Return [X, Y] of the center of cell containing provided text 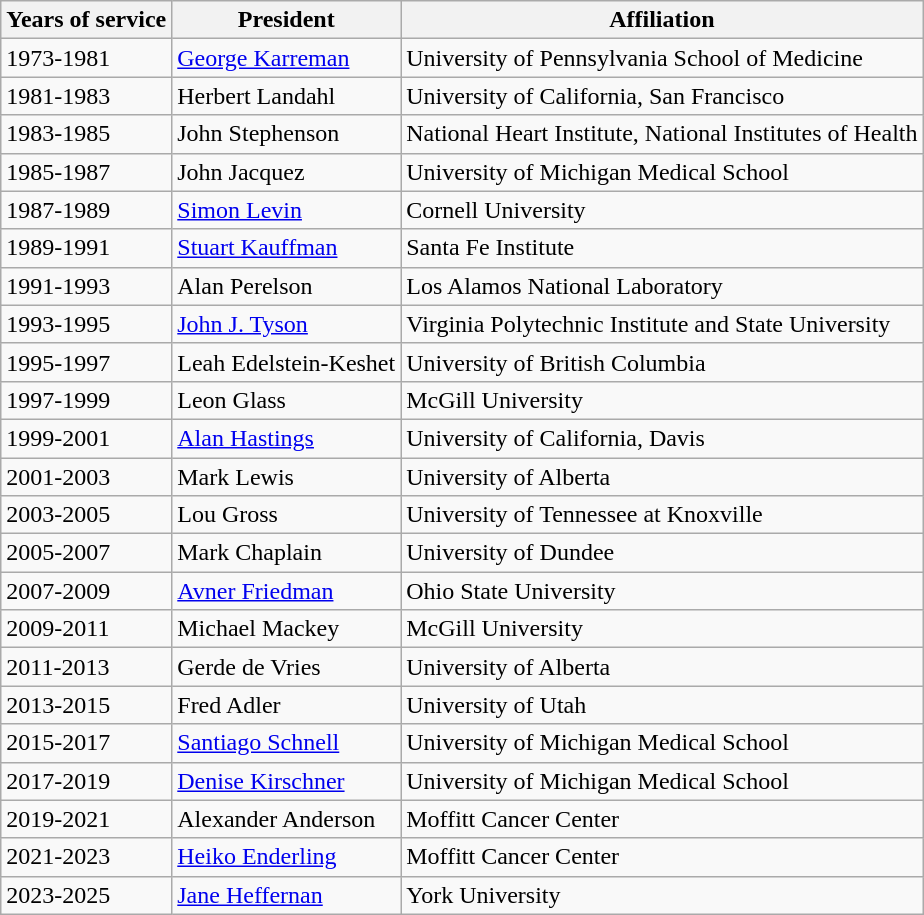
1987-1989 [86, 210]
1991-1993 [86, 286]
University of Pennsylvania School of Medicine [662, 58]
2017-2019 [86, 781]
1997-1999 [86, 400]
1973-1981 [86, 58]
1983-1985 [86, 134]
George Karreman [286, 58]
Cornell University [662, 210]
York University [662, 895]
Santa Fe Institute [662, 248]
Stuart Kauffman [286, 248]
Years of service [86, 20]
National Heart Institute, National Institutes of Health [662, 134]
Simon Levin [286, 210]
2021-2023 [86, 857]
2013-2015 [86, 705]
Lou Gross [286, 515]
Mark Lewis [286, 477]
1985-1987 [86, 172]
2001-2003 [86, 477]
1993-1995 [86, 324]
2019-2021 [86, 819]
Los Alamos National Laboratory [662, 286]
John Stephenson [286, 134]
University of Utah [662, 705]
Avner Friedman [286, 591]
2007-2009 [86, 591]
Affiliation [662, 20]
Alan Perelson [286, 286]
Jane Heffernan [286, 895]
John J. Tyson [286, 324]
2015-2017 [86, 743]
Denise Kirschner [286, 781]
Ohio State University [662, 591]
2011-2013 [86, 667]
2023-2025 [86, 895]
Virginia Polytechnic Institute and State University [662, 324]
1999-2001 [86, 438]
Fred Adler [286, 705]
Alan Hastings [286, 438]
University of California, San Francisco [662, 96]
University of California, Davis [662, 438]
University of Tennessee at Knoxville [662, 515]
John Jacquez [286, 172]
2003-2005 [86, 515]
2009-2011 [86, 629]
Michael Mackey [286, 629]
Gerde de Vries [286, 667]
University of British Columbia [662, 362]
1981-1983 [86, 96]
Leah Edelstein-Keshet [286, 362]
Mark Chaplain [286, 553]
2005-2007 [86, 553]
1995-1997 [86, 362]
Santiago Schnell [286, 743]
President [286, 20]
Leon Glass [286, 400]
Heiko Enderling [286, 857]
Alexander Anderson [286, 819]
Herbert Landahl [286, 96]
1989-1991 [86, 248]
University of Dundee [662, 553]
